Identify which cell holds the provided text, then report its (X, Y) central coordinate. 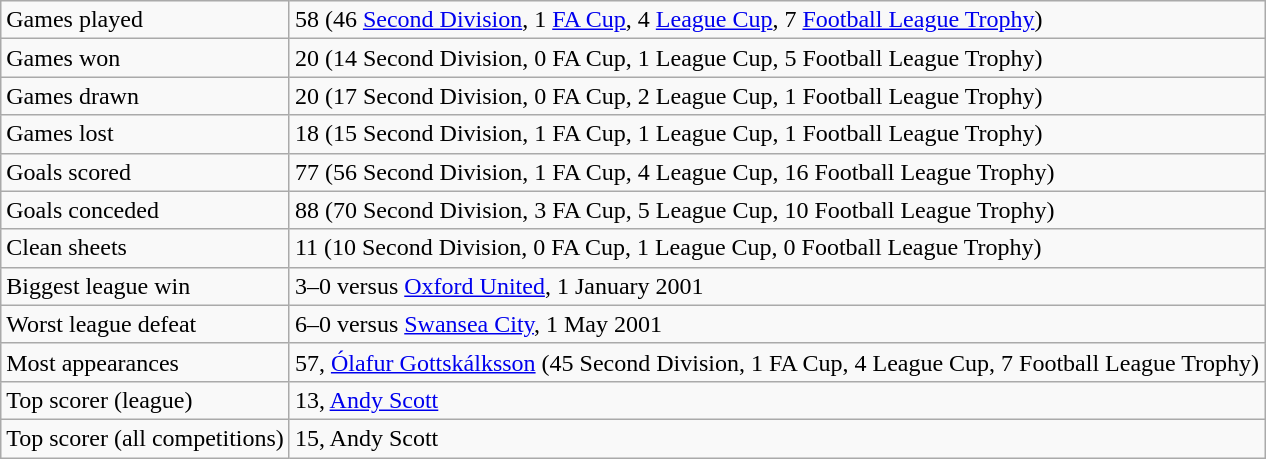
Games played (146, 20)
Games lost (146, 134)
Worst league defeat (146, 324)
Games drawn (146, 96)
58 (46 Second Division, 1 FA Cup, 4 League Cup, 7 Football League Trophy) (776, 20)
Biggest league win (146, 286)
20 (17 Second Division, 0 FA Cup, 2 League Cup, 1 Football League Trophy) (776, 96)
Most appearances (146, 362)
20 (14 Second Division, 0 FA Cup, 1 League Cup, 5 Football League Trophy) (776, 58)
88 (70 Second Division, 3 FA Cup, 5 League Cup, 10 Football League Trophy) (776, 210)
18 (15 Second Division, 1 FA Cup, 1 League Cup, 1 Football League Trophy) (776, 134)
15, Andy Scott (776, 438)
Clean sheets (146, 248)
Games won (146, 58)
57, Ólafur Gottskálksson (45 Second Division, 1 FA Cup, 4 League Cup, 7 Football League Trophy) (776, 362)
13, Andy Scott (776, 400)
11 (10 Second Division, 0 FA Cup, 1 League Cup, 0 Football League Trophy) (776, 248)
Top scorer (league) (146, 400)
3–0 versus Oxford United, 1 January 2001 (776, 286)
Goals conceded (146, 210)
77 (56 Second Division, 1 FA Cup, 4 League Cup, 16 Football League Trophy) (776, 172)
6–0 versus Swansea City, 1 May 2001 (776, 324)
Goals scored (146, 172)
Top scorer (all competitions) (146, 438)
